Capture the cell that displays the provided text and extract its [X, Y] central coordinate. 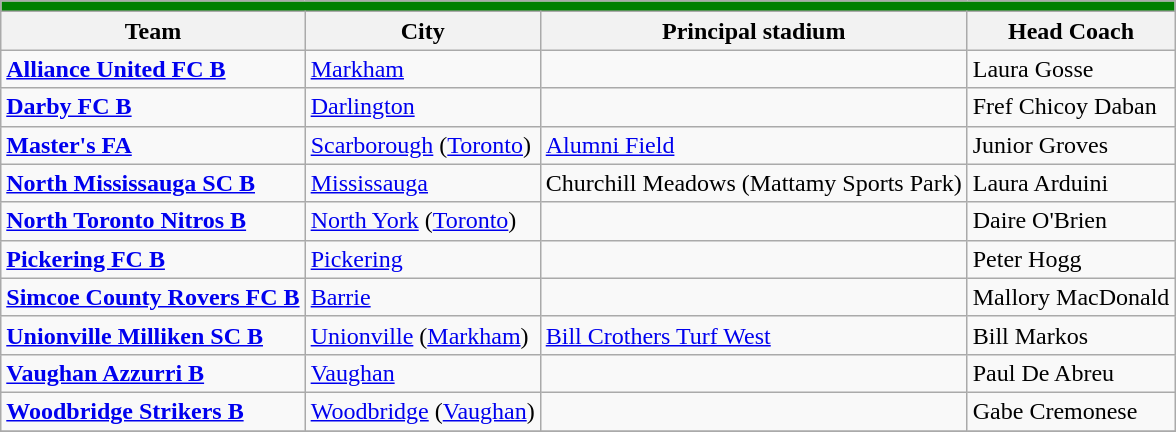
Woodbridge Strikers B [153, 411]
Principal stadium [754, 31]
Mississauga [422, 183]
Team [153, 31]
Unionville Milliken SC B [153, 335]
Vaughan Azzurri B [153, 373]
Peter Hogg [1071, 259]
Pickering FC B [153, 259]
Head Coach [1071, 31]
Alumni Field [754, 145]
Churchill Meadows (Mattamy Sports Park) [754, 183]
City [422, 31]
Gabe Cremonese [1071, 411]
Bill Crothers Turf West [754, 335]
Darby FC B [153, 107]
Alliance United FC B [153, 69]
Barrie [422, 297]
Fref Chicoy Daban [1071, 107]
North Mississauga SC B [153, 183]
Junior Groves [1071, 145]
Paul De Abreu [1071, 373]
Pickering [422, 259]
North Toronto Nitros B [153, 221]
Master's FA [153, 145]
Vaughan [422, 373]
Daire O'Brien [1071, 221]
North York (Toronto) [422, 221]
Scarborough (Toronto) [422, 145]
Laura Arduini [1071, 183]
Mallory MacDonald [1071, 297]
Bill Markos [1071, 335]
Simcoe County Rovers FC B [153, 297]
Woodbridge (Vaughan) [422, 411]
Darlington [422, 107]
Unionville (Markham) [422, 335]
Markham [422, 69]
Laura Gosse [1071, 69]
